Identify which cell holds the provided text, then report its [X, Y] central coordinate. 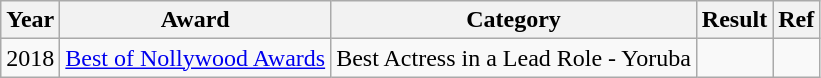
Result [734, 20]
Best of Nollywood Awards [196, 58]
Best Actress in a Lead Role - Yoruba [514, 58]
2018 [30, 58]
Category [514, 20]
Award [196, 20]
Ref [796, 20]
Year [30, 20]
